Return (x, y) of the center of cell containing provided text 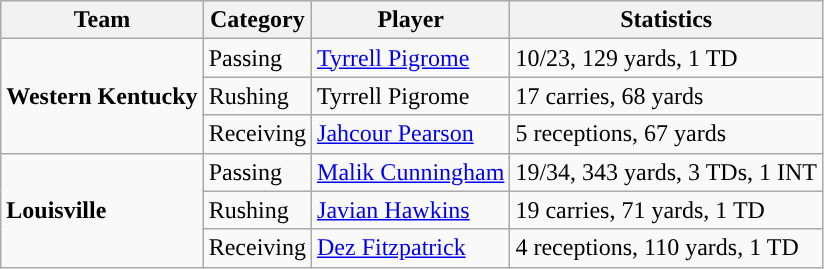
19 carries, 71 yards, 1 TD (666, 210)
Team (102, 20)
Louisville (102, 210)
Western Kentucky (102, 96)
17 carries, 68 yards (666, 96)
Category (257, 20)
Malik Cunningham (411, 172)
Dez Fitzpatrick (411, 248)
Javian Hawkins (411, 210)
5 receptions, 67 yards (666, 134)
19/34, 343 yards, 3 TDs, 1 INT (666, 172)
Jahcour Pearson (411, 134)
Player (411, 20)
4 receptions, 110 yards, 1 TD (666, 248)
10/23, 129 yards, 1 TD (666, 58)
Statistics (666, 20)
